Provide the [x, y] coordinate of the cell's center where the given text is located.  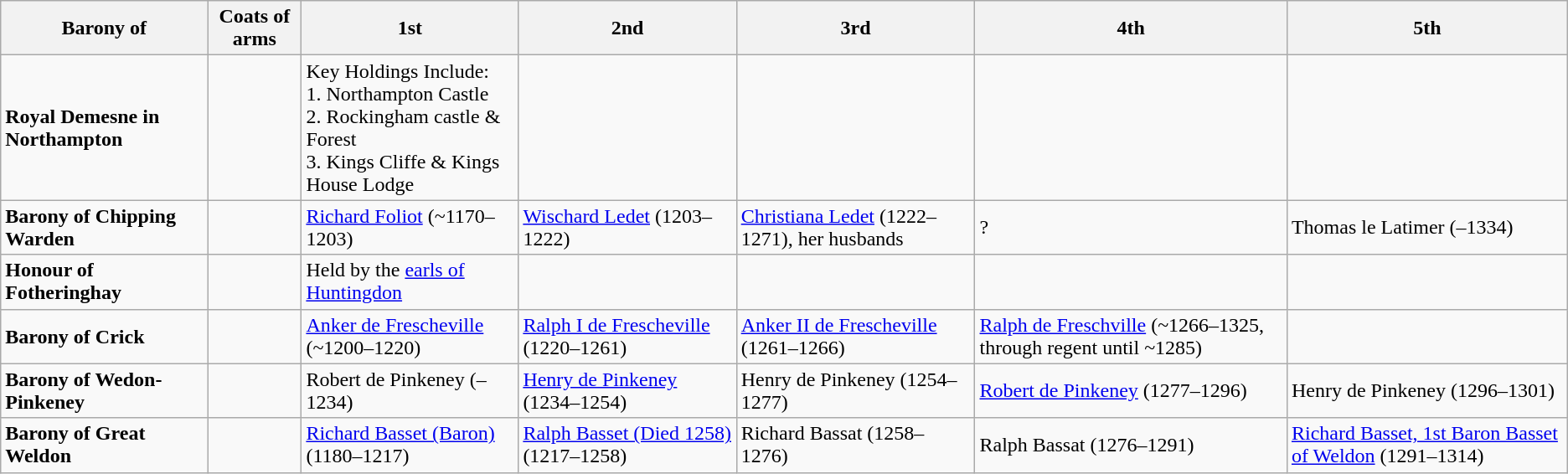
2nd [627, 28]
Henry de Pinkeney (1254–1277) [856, 390]
Barony of [104, 28]
Richard Basset, 1st Baron Basset of Weldon (1291–1314) [1427, 446]
3rd [856, 28]
Anker II de Frescheville (1261–1266) [856, 337]
Anker de Frescheville (~1200–1220) [410, 337]
Barony of Chipping Warden [104, 228]
Richard Basset (Baron) (1180–1217) [410, 446]
5th [1427, 28]
Key Holdings Include:1. Northampton Castle2. Rockingham castle & Forest3. Kings Cliffe & Kings House Lodge [410, 127]
Ralph Bassat (1276–1291) [1131, 446]
Honour of Fotheringhay [104, 281]
Wischard Ledet (1203–1222) [627, 228]
1st [410, 28]
Christiana Ledet (1222–1271), her husbands [856, 228]
Barony of Crick [104, 337]
Thomas le Latimer (–1334) [1427, 228]
? [1131, 228]
4th [1131, 28]
Richard Foliot (~1170–1203) [410, 228]
Richard Bassat (1258–1276) [856, 446]
Barony of Wedon-Pinkeney [104, 390]
Coats of arms [255, 28]
Ralph Basset (Died 1258) (1217–1258) [627, 446]
Royal Demesne in Northampton [104, 127]
Held by the earls of Huntingdon [410, 281]
Ralph I de Frescheville (1220–1261) [627, 337]
Robert de Pinkeney (–1234) [410, 390]
Robert de Pinkeney (1277–1296) [1131, 390]
Ralph de Freschville (~1266–1325, through regent until ~1285) [1131, 337]
Henry de Pinkeney (1296–1301) [1427, 390]
Henry de Pinkeney (1234–1254) [627, 390]
Barony of Great Weldon [104, 446]
